Search for the cell housing the specified text and yield its (X, Y) center coordinate. 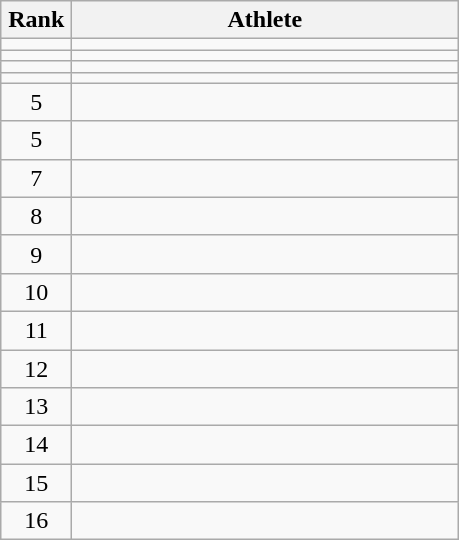
9 (36, 254)
14 (36, 445)
10 (36, 292)
11 (36, 330)
16 (36, 521)
13 (36, 407)
7 (36, 178)
12 (36, 369)
Rank (36, 20)
Athlete (265, 20)
8 (36, 216)
15 (36, 483)
